Capture the cell that displays the provided text and extract its [X, Y] central coordinate. 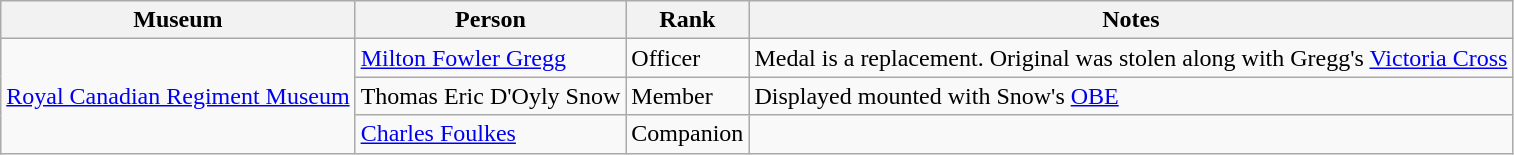
Companion [688, 134]
Officer [688, 58]
Rank [688, 20]
Charles Foulkes [490, 134]
Displayed mounted with Snow's OBE [1131, 96]
Medal is a replacement. Original was stolen along with Gregg's Victoria Cross [1131, 58]
Person [490, 20]
Member [688, 96]
Thomas Eric D'Oyly Snow [490, 96]
Museum [178, 20]
Royal Canadian Regiment Museum [178, 96]
Notes [1131, 20]
Milton Fowler Gregg [490, 58]
